Capture the cell that displays the provided text and extract its [x, y] central coordinate. 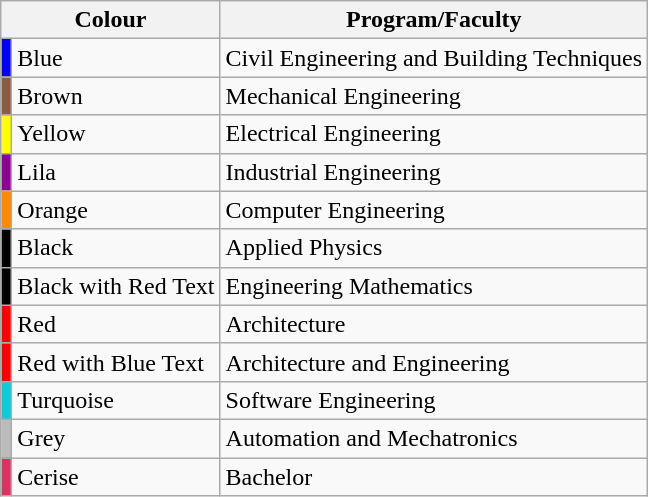
Bachelor [434, 477]
Yellow [116, 134]
Lila [116, 172]
Blue [116, 58]
Brown [116, 96]
Colour [110, 20]
Mechanical Engineering [434, 96]
Software Engineering [434, 400]
Red with Blue Text [116, 362]
Architecture [434, 324]
Applied Physics [434, 248]
Industrial Engineering [434, 172]
Architecture and Engineering [434, 362]
Engineering Mathematics [434, 286]
Turquoise [116, 400]
Computer Engineering [434, 210]
Red [116, 324]
Automation and Mechatronics [434, 438]
Civil Engineering and Building Techniques [434, 58]
Cerise [116, 477]
Orange [116, 210]
Black with Red Text [116, 286]
Program/Faculty [434, 20]
Black [116, 248]
Electrical Engineering [434, 134]
Grey [116, 438]
